Determine the (x, y) coordinate at the center of the cell enclosing the given text.  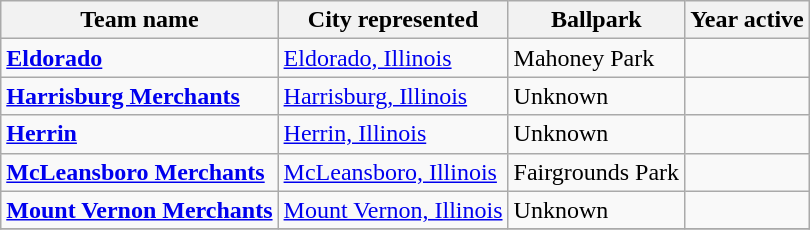
Mount Vernon, Illinois (393, 210)
Year active (748, 20)
McLeansboro Merchants (140, 172)
Eldorado, Illinois (393, 58)
Herrin (140, 134)
Team name (140, 20)
Ballpark (596, 20)
City represented (393, 20)
McLeansboro, Illinois (393, 172)
Mahoney Park (596, 58)
Mount Vernon Merchants (140, 210)
Fairgrounds Park (596, 172)
Harrisburg Merchants (140, 96)
Harrisburg, Illinois (393, 96)
Herrin, Illinois (393, 134)
Eldorado (140, 58)
